Search for the cell housing the specified text and yield its (x, y) center coordinate. 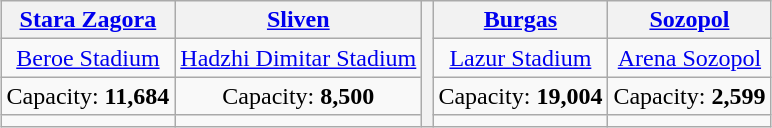
Hadzhi Dimitar Stadium (298, 58)
Sliven (298, 20)
Capacity: 11,684 (88, 96)
Lazur Stadium (520, 58)
Burgas (520, 20)
Arena Sozopol (690, 58)
Capacity: 19,004 (520, 96)
Capacity: 8,500 (298, 96)
Stara Zagora (88, 20)
Capacity: 2,599 (690, 96)
Beroe Stadium (88, 58)
Sozopol (690, 20)
